Find where the given text appears and provide that cell's center as (X, Y) coordinate. 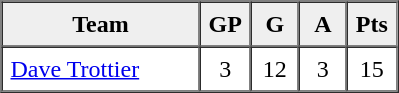
Dave Trottier (101, 68)
12 (275, 68)
Pts (372, 24)
GP (226, 24)
A (323, 24)
15 (372, 68)
Team (101, 24)
G (275, 24)
